Identify which cell holds the provided text, then report its [X, Y] central coordinate. 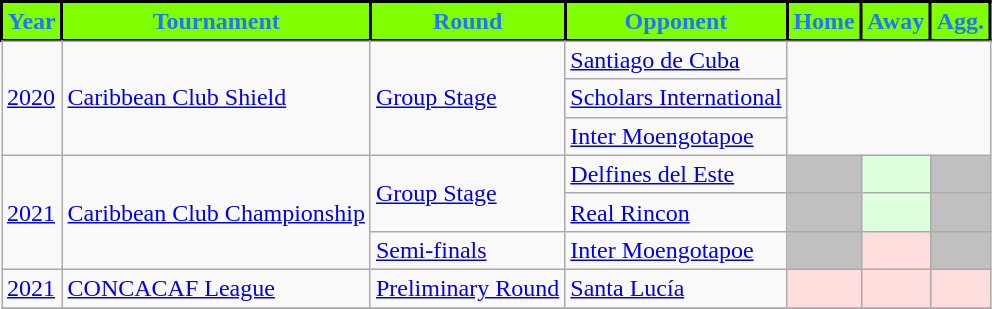
Caribbean Club Championship [216, 212]
Year [32, 22]
Santa Lucía [676, 288]
Tournament [216, 22]
2020 [32, 98]
Semi-finals [467, 250]
Caribbean Club Shield [216, 98]
Scholars International [676, 98]
Real Rincon [676, 212]
Home [824, 22]
CONCACAF League [216, 288]
Agg. [960, 22]
Away [896, 22]
Round [467, 22]
Opponent [676, 22]
Santiago de Cuba [676, 60]
Preliminary Round [467, 288]
Delfines del Este [676, 174]
